Scan for the cell matching the given text and deliver its (x, y) coordinate at center. 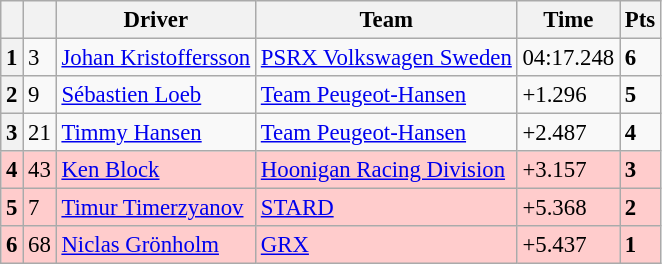
Timur Timerzyanov (156, 208)
9 (40, 95)
Ken Block (156, 170)
Driver (156, 20)
7 (40, 208)
+2.487 (568, 133)
+5.437 (568, 245)
21 (40, 133)
Timmy Hansen (156, 133)
+5.368 (568, 208)
+1.296 (568, 95)
Pts (640, 20)
GRX (386, 245)
Niclas Grönholm (156, 245)
Hoonigan Racing Division (386, 170)
Time (568, 20)
Sébastien Loeb (156, 95)
STARD (386, 208)
04:17.248 (568, 58)
Team (386, 20)
PSRX Volkswagen Sweden (386, 58)
Johan Kristoffersson (156, 58)
68 (40, 245)
+3.157 (568, 170)
43 (40, 170)
